Return [x, y] of the center of cell containing provided text 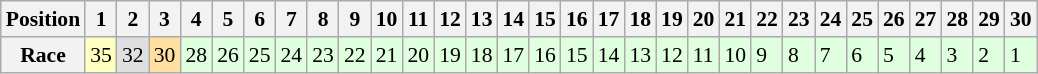
32 [133, 55]
Position [43, 19]
29 [989, 19]
35 [101, 55]
27 [926, 19]
Race [43, 55]
